Pinpoint the cell where the given text exists, returning its (X, Y) midpoint coordinate. 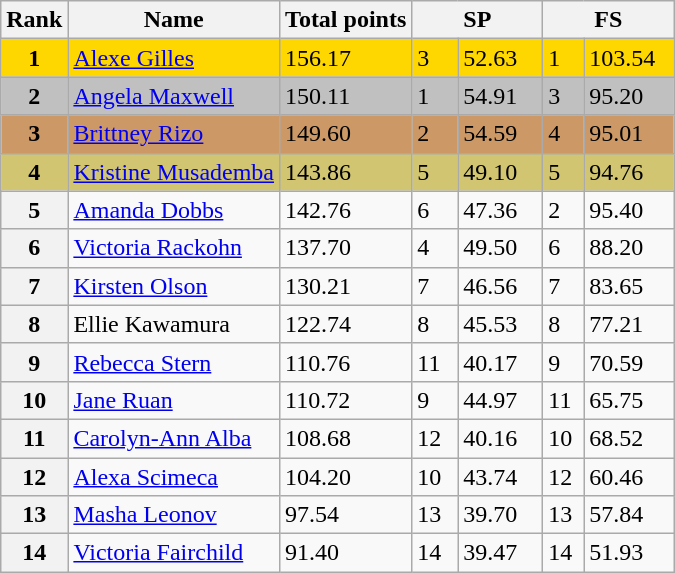
47.36 (500, 210)
Carolyn-Ann Alba (174, 438)
60.46 (629, 477)
54.59 (500, 134)
Total points (346, 20)
Alexa Scimeca (174, 477)
110.72 (346, 400)
137.70 (346, 248)
Victoria Fairchild (174, 553)
149.60 (346, 134)
Jane Ruan (174, 400)
Alexe Gilles (174, 58)
Kristine Musademba (174, 172)
FS (608, 20)
43.74 (500, 477)
Victoria Rackohn (174, 248)
91.40 (346, 553)
Name (174, 20)
51.93 (629, 553)
97.54 (346, 515)
45.53 (500, 324)
Kirsten Olson (174, 286)
156.17 (346, 58)
46.56 (500, 286)
70.59 (629, 362)
SP (478, 20)
Rebecca Stern (174, 362)
143.86 (346, 172)
122.74 (346, 324)
40.17 (500, 362)
39.70 (500, 515)
Angela Maxwell (174, 96)
77.21 (629, 324)
65.75 (629, 400)
88.20 (629, 248)
40.16 (500, 438)
Brittney Rizo (174, 134)
94.76 (629, 172)
Amanda Dobbs (174, 210)
108.68 (346, 438)
49.10 (500, 172)
44.97 (500, 400)
Masha Leonov (174, 515)
130.21 (346, 286)
104.20 (346, 477)
95.40 (629, 210)
110.76 (346, 362)
54.91 (500, 96)
150.11 (346, 96)
49.50 (500, 248)
68.52 (629, 438)
57.84 (629, 515)
39.47 (500, 553)
83.65 (629, 286)
95.01 (629, 134)
52.63 (500, 58)
142.76 (346, 210)
103.54 (629, 58)
Rank (34, 20)
95.20 (629, 96)
Ellie Kawamura (174, 324)
